Identify which cell holds the provided text, then report its (X, Y) central coordinate. 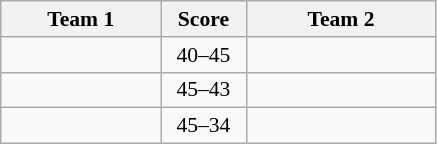
45–43 (204, 90)
Team 2 (341, 19)
Score (204, 19)
45–34 (204, 126)
40–45 (204, 55)
Team 1 (81, 19)
